Return the [X, Y] coordinate for the center point of the cell that contains the specified text.  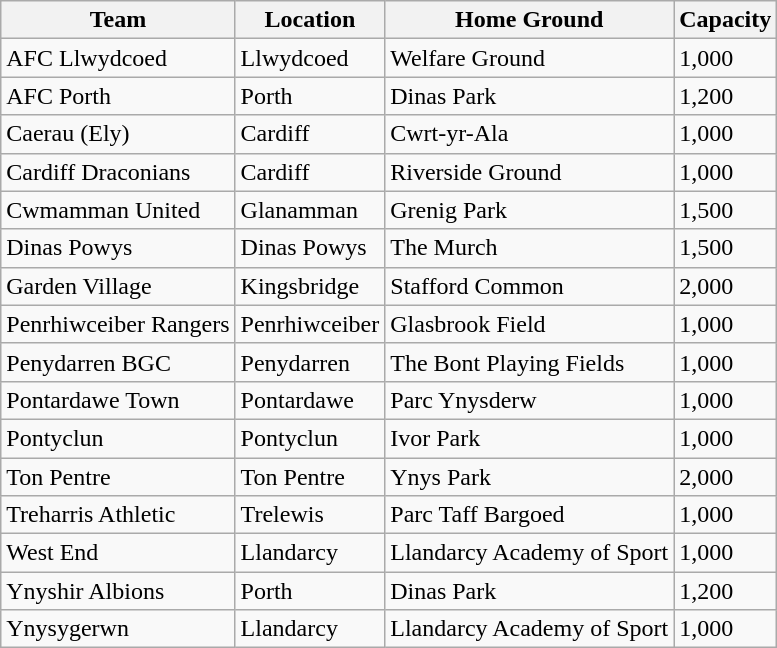
The Bont Playing Fields [530, 362]
Ynysygerwn [118, 629]
Cardiff Draconians [118, 172]
AFC Porth [118, 96]
Garden Village [118, 286]
Penydarren BGC [118, 362]
Ivor Park [530, 438]
Parc Taff Bargoed [530, 515]
Team [118, 20]
Glasbrook Field [530, 324]
Kingsbridge [310, 286]
Cwmamman United [118, 210]
Trelewis [310, 515]
Capacity [726, 20]
Ynyshir Albions [118, 591]
Glanamman [310, 210]
Penydarren [310, 362]
Location [310, 20]
Llwydcoed [310, 58]
Welfare Ground [530, 58]
Cwrt-yr-Ala [530, 134]
Treharris Athletic [118, 515]
Riverside Ground [530, 172]
AFC Llwydcoed [118, 58]
Pontardawe Town [118, 400]
Pontardawe [310, 400]
The Murch [530, 248]
Stafford Common [530, 286]
Penrhiwceiber [310, 324]
West End [118, 553]
Home Ground [530, 20]
Ynys Park [530, 477]
Penrhiwceiber Rangers [118, 324]
Caerau (Ely) [118, 134]
Grenig Park [530, 210]
Parc Ynysderw [530, 400]
